From the cell containing the given text, extract its center point as [x, y] coordinate. 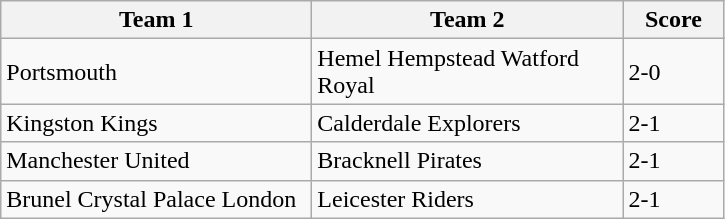
Manchester United [156, 161]
Team 2 [468, 20]
Leicester Riders [468, 199]
Calderdale Explorers [468, 123]
Bracknell Pirates [468, 161]
2-0 [674, 72]
Brunel Crystal Palace London [156, 199]
Kingston Kings [156, 123]
Portsmouth [156, 72]
Score [674, 20]
Team 1 [156, 20]
Hemel Hempstead Watford Royal [468, 72]
